Search for the cell housing the specified text and yield its (X, Y) center coordinate. 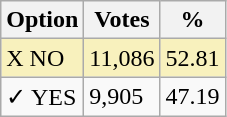
47.19 (192, 97)
52.81 (192, 58)
✓ YES (42, 97)
X NO (42, 58)
11,086 (122, 58)
Votes (122, 20)
% (192, 20)
9,905 (122, 97)
Option (42, 20)
